Identify which cell holds the provided text, then report its (X, Y) central coordinate. 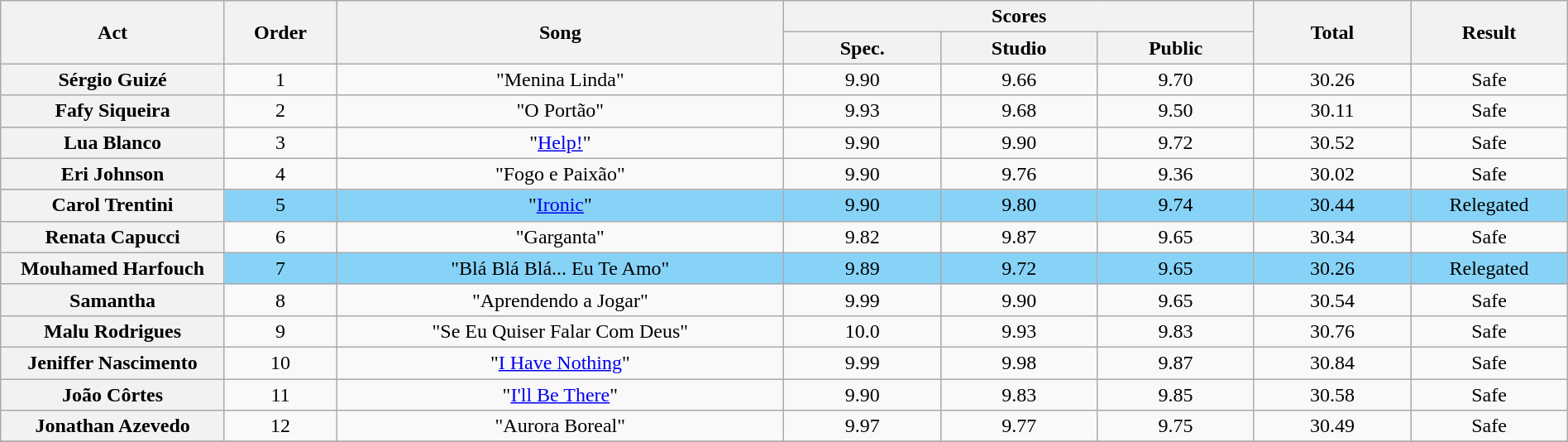
10 (280, 363)
8 (280, 300)
"Help!" (561, 142)
9.85 (1176, 395)
12 (280, 426)
9.98 (1019, 363)
Malu Rodrigues (112, 331)
"Ironic" (561, 205)
9.70 (1176, 79)
"Se Eu Quiser Falar Com Deus" (561, 331)
30.34 (1331, 237)
30.52 (1331, 142)
"I Have Nothing" (561, 363)
6 (280, 237)
5 (280, 205)
João Côrtes (112, 395)
9.97 (862, 426)
9.75 (1176, 426)
Studio (1019, 48)
Carol Trentini (112, 205)
9.68 (1019, 111)
9.82 (862, 237)
30.84 (1331, 363)
"Blá Blá Blá... Eu Te Amo" (561, 268)
9.89 (862, 268)
Total (1331, 32)
Jonathan Azevedo (112, 426)
Act (112, 32)
"Menina Linda" (561, 79)
"I'll Be There" (561, 395)
"Garganta" (561, 237)
"Aurora Boreal" (561, 426)
30.54 (1331, 300)
2 (280, 111)
9.76 (1019, 174)
"O Portão" (561, 111)
9.50 (1176, 111)
11 (280, 395)
9.66 (1019, 79)
Fafy Siqueira (112, 111)
Song (561, 32)
9 (280, 331)
9.36 (1176, 174)
Sérgio Guizé (112, 79)
9.74 (1176, 205)
Result (1489, 32)
Order (280, 32)
30.49 (1331, 426)
Scores (1019, 17)
Renata Capucci (112, 237)
Jeniffer Nascimento (112, 363)
Lua Blanco (112, 142)
7 (280, 268)
9.77 (1019, 426)
Eri Johnson (112, 174)
Samantha (112, 300)
30.11 (1331, 111)
30.76 (1331, 331)
9.80 (1019, 205)
"Fogo e Paixão" (561, 174)
10.0 (862, 331)
4 (280, 174)
Public (1176, 48)
30.02 (1331, 174)
30.44 (1331, 205)
Mouhamed Harfouch (112, 268)
Spec. (862, 48)
1 (280, 79)
"Aprendendo a Jogar" (561, 300)
3 (280, 142)
30.58 (1331, 395)
